Return [x, y] of the center of cell containing provided text 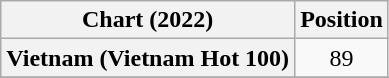
Vietnam (Vietnam Hot 100) [148, 58]
Position [342, 20]
Chart (2022) [148, 20]
89 [342, 58]
